Output the [X, Y] coordinate of the center of the cell containing the given text.  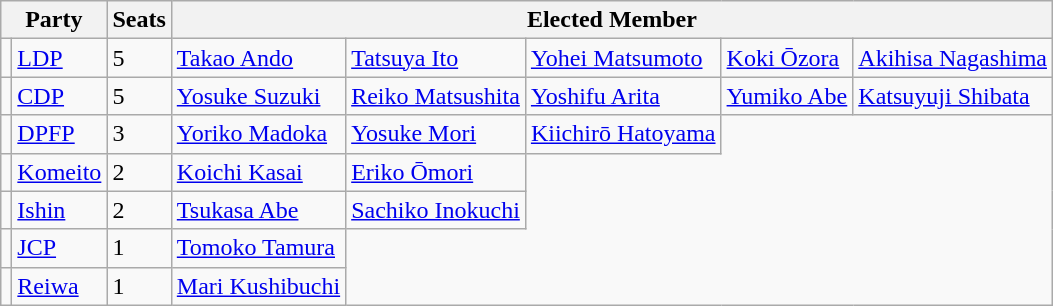
Kiichirō Hatoyama [623, 134]
Takao Ando [258, 58]
Tomoko Tamura [258, 248]
Koki Ōzora [787, 58]
Yumiko Abe [787, 96]
LDP [60, 58]
Katsuyuji Shibata [953, 96]
Eriko Ōmori [436, 172]
Akihisa Nagashima [953, 58]
Yoriko Madoka [258, 134]
Seats [139, 20]
Yosuke Mori [436, 134]
Ishin [60, 210]
Elected Member [612, 20]
Party [54, 20]
3 [139, 134]
Reiwa [60, 286]
Komeito [60, 172]
CDP [60, 96]
DPFP [60, 134]
Tsukasa Abe [258, 210]
Yoshifu Arita [623, 96]
Koichi Kasai [258, 172]
Yohei Matsumoto [623, 58]
JCP [60, 248]
Sachiko Inokuchi [436, 210]
Mari Kushibuchi [258, 286]
Tatsuya Ito [436, 58]
Reiko Matsushita [436, 96]
Yosuke Suzuki [258, 96]
